Provide the [x, y] coordinate of the cell's center where the given text is located.  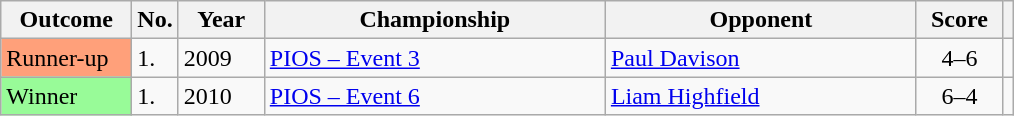
2010 [221, 96]
Winner [66, 96]
Paul Davison [760, 58]
PIOS – Event 3 [434, 58]
Score [959, 20]
Year [221, 20]
6–4 [959, 96]
Outcome [66, 20]
Runner-up [66, 58]
PIOS – Event 6 [434, 96]
2009 [221, 58]
Opponent [760, 20]
4–6 [959, 58]
Liam Highfield [760, 96]
Championship [434, 20]
No. [155, 20]
